Scan for the cell matching the given text and deliver its [X, Y] coordinate at center. 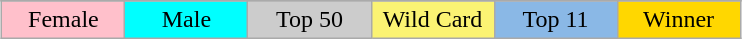
Male [186, 20]
Top 11 [556, 20]
Top 50 [310, 20]
Winner [678, 20]
Wild Card [432, 20]
Female [64, 20]
